Extract the (x, y) coordinate from the center of the cell holding the provided text.  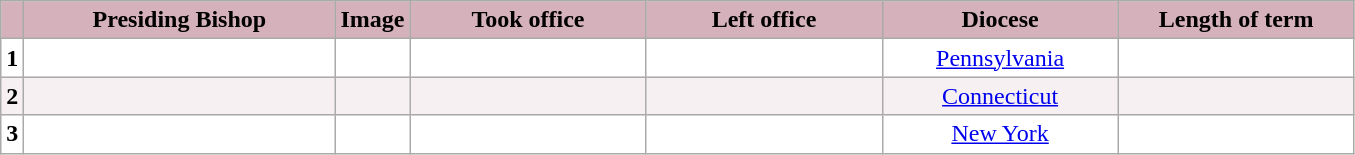
Image (372, 20)
Connecticut (1000, 96)
Length of term (1236, 20)
New York (1000, 134)
Took office (528, 20)
1 (12, 58)
3 (12, 134)
Presiding Bishop (180, 20)
Diocese (1000, 20)
2 (12, 96)
Left office (764, 20)
Pennsylvania (1000, 58)
